Capture the cell that displays the provided text and extract its [X, Y] central coordinate. 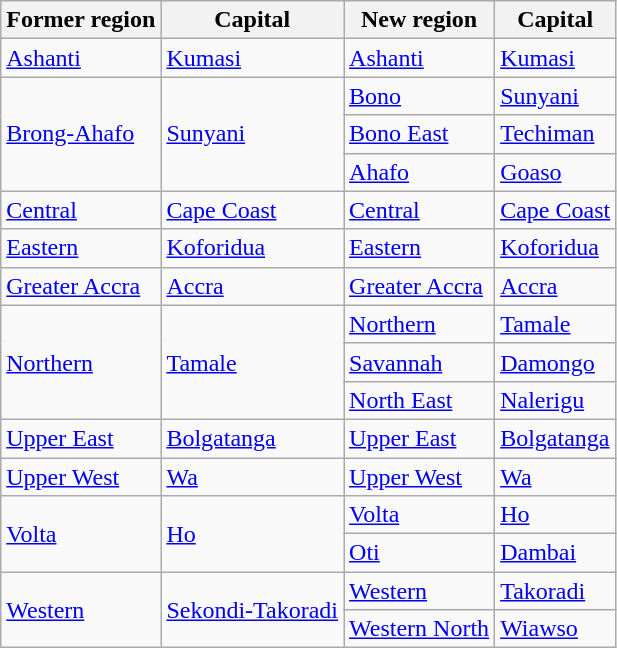
Wiawso [556, 629]
Ahafo [420, 172]
Goaso [556, 172]
Western North [420, 629]
North East [420, 400]
Techiman [556, 134]
Nalerigu [556, 400]
Bono [420, 96]
Sekondi-Takoradi [252, 610]
Dambai [556, 553]
Bono East [420, 134]
New region [420, 20]
Takoradi [556, 591]
Brong-Ahafo [81, 134]
Oti [420, 553]
Damongo [556, 362]
Savannah [420, 362]
Former region [81, 20]
